Return (x, y) of the center of cell containing provided text 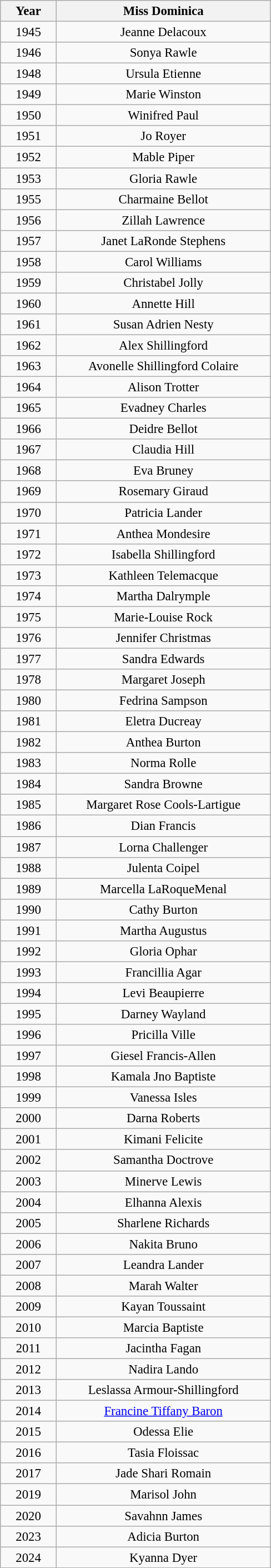
2003 (29, 1181)
Rosemary Giraud (163, 492)
2013 (29, 1390)
Fedrina Sampson (163, 701)
Julenta Coipel (163, 868)
1969 (29, 492)
1965 (29, 408)
1986 (29, 826)
Nakita Bruno (163, 1244)
2010 (29, 1327)
Anthea Mondesire (163, 534)
2002 (29, 1161)
2014 (29, 1411)
Levi Beaupierre (163, 993)
Patricia Lander (163, 512)
Darna Roberts (163, 1118)
Avonelle Shillingford Colaire (163, 366)
1959 (29, 283)
Claudia Hill (163, 450)
2008 (29, 1286)
1956 (29, 220)
1987 (29, 847)
Mable Piper (163, 157)
1960 (29, 303)
Norma Rolle (163, 763)
1982 (29, 743)
1945 (29, 32)
1968 (29, 471)
1962 (29, 345)
Darney Wayland (163, 1014)
1977 (29, 659)
2000 (29, 1118)
1976 (29, 638)
Miss Dominica (163, 11)
Giesel Francis-Allen (163, 1056)
1949 (29, 94)
1951 (29, 136)
Carol Williams (163, 262)
1995 (29, 1014)
Gloria Ophar (163, 952)
1990 (29, 909)
Margaret Rose Cools-Lartigue (163, 805)
2024 (29, 1557)
1972 (29, 554)
Eva Bruney (163, 471)
1997 (29, 1056)
Francine Tiffany Baron (163, 1411)
1996 (29, 1035)
Winifred Paul (163, 116)
2006 (29, 1244)
Jacintha Fagan (163, 1348)
Marcella LaRoqueMenal (163, 889)
1964 (29, 387)
Adicia Burton (163, 1536)
2005 (29, 1223)
Kathleen Telemacque (163, 575)
Francillia Agar (163, 972)
Anthea Burton (163, 743)
Marie Winston (163, 94)
1978 (29, 680)
1992 (29, 952)
2016 (29, 1453)
2012 (29, 1370)
Savahnn James (163, 1516)
Odessa Elie (163, 1432)
1957 (29, 241)
Gloria Rawle (163, 178)
1952 (29, 157)
1985 (29, 805)
1955 (29, 199)
1975 (29, 617)
Susan Adrien Nesty (163, 325)
1973 (29, 575)
2019 (29, 1495)
Year (29, 11)
1984 (29, 784)
2007 (29, 1265)
2009 (29, 1307)
Evadney Charles (163, 408)
Eletra Ducreay (163, 721)
Sandra Edwards (163, 659)
2001 (29, 1139)
Martha Dalrymple (163, 596)
1981 (29, 721)
1989 (29, 889)
2017 (29, 1474)
Tasia Floissac (163, 1453)
Marah Walter (163, 1286)
1966 (29, 429)
1971 (29, 534)
Pricilla Ville (163, 1035)
1970 (29, 512)
1953 (29, 178)
1961 (29, 325)
Jennifer Christmas (163, 638)
2020 (29, 1516)
Cathy Burton (163, 909)
Janet LaRonde Stephens (163, 241)
Zillah Lawrence (163, 220)
2015 (29, 1432)
Alex Shillingford (163, 345)
1983 (29, 763)
Marisol John (163, 1495)
Sandra Browne (163, 784)
Elhanna Alexis (163, 1202)
Martha Augustus (163, 930)
1946 (29, 53)
Charmaine Bellot (163, 199)
Jeanne Delacoux (163, 32)
1998 (29, 1077)
Lorna Challenger (163, 847)
1950 (29, 116)
Kimani Felicite (163, 1139)
1991 (29, 930)
Kamala Jno Baptiste (163, 1077)
Jade Shari Romain (163, 1474)
Kyanna Dyer (163, 1557)
Marie-Louise Rock (163, 617)
Ursula Etienne (163, 74)
1999 (29, 1098)
Alison Trotter (163, 387)
Christabel Jolly (163, 283)
Leandra Lander (163, 1265)
Margaret Joseph (163, 680)
Marcia Baptiste (163, 1327)
1963 (29, 366)
Leslassa Armour-Shillingford (163, 1390)
1958 (29, 262)
Jo Royer (163, 136)
1993 (29, 972)
Annette Hill (163, 303)
1974 (29, 596)
Kayan Toussaint (163, 1307)
1988 (29, 868)
2004 (29, 1202)
Dian Francis (163, 826)
1948 (29, 74)
Samantha Doctrove (163, 1161)
Isabella Shillingford (163, 554)
2011 (29, 1348)
1967 (29, 450)
Vanessa Isles (163, 1098)
2023 (29, 1536)
1994 (29, 993)
Nadira Lando (163, 1370)
Sharlene Richards (163, 1223)
1980 (29, 701)
Sonya Rawle (163, 53)
Minerve Lewis (163, 1181)
Deidre Bellot (163, 429)
